For the text-containing cell, return its midpoint in [X, Y] coordinate format. 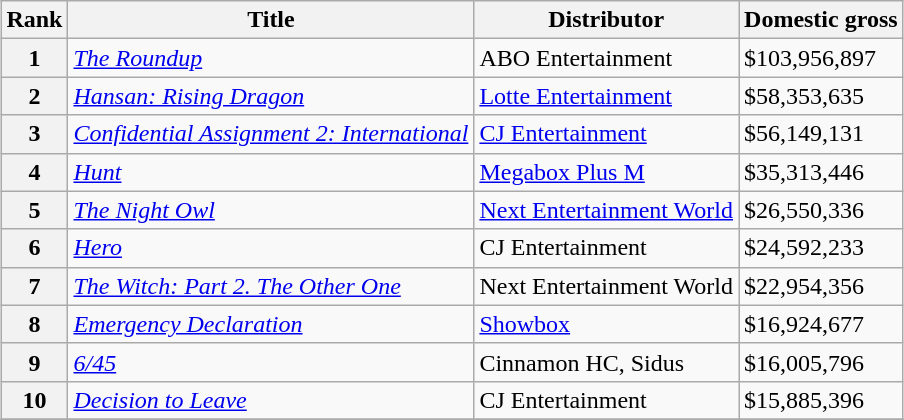
Lotte Entertainment [606, 96]
Hansan: Rising Dragon [271, 96]
Decision to Leave [271, 400]
6 [34, 248]
Rank [34, 20]
$35,313,446 [822, 172]
6/45 [271, 362]
ABO Entertainment [606, 58]
$103,956,897 [822, 58]
7 [34, 286]
10 [34, 400]
The Roundup [271, 58]
Showbox [606, 324]
1 [34, 58]
9 [34, 362]
8 [34, 324]
The Night Owl [271, 210]
2 [34, 96]
Domestic gross [822, 20]
Emergency Declaration [271, 324]
$16,924,677 [822, 324]
Cinnamon HC, Sidus [606, 362]
Megabox Plus M [606, 172]
$22,954,356 [822, 286]
$26,550,336 [822, 210]
$16,005,796 [822, 362]
$58,353,635 [822, 96]
5 [34, 210]
4 [34, 172]
$15,885,396 [822, 400]
Confidential Assignment 2: International [271, 134]
Distributor [606, 20]
Hero [271, 248]
Title [271, 20]
Hunt [271, 172]
$24,592,233 [822, 248]
$56,149,131 [822, 134]
The Witch: Part 2. The Other One [271, 286]
3 [34, 134]
